Identify which cell holds the provided text, then report its [x, y] central coordinate. 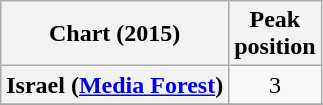
3 [275, 85]
Peak position [275, 34]
Chart (2015) [115, 34]
Israel (Media Forest) [115, 85]
